Provide the (x, y) coordinate of the cell's center where the given text is located.  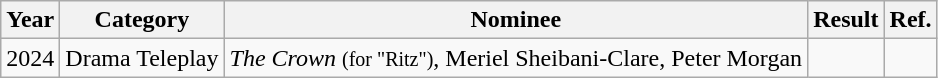
Nominee (516, 20)
Ref. (910, 20)
Result (846, 20)
Category (142, 20)
The Crown (for "Ritz"), Meriel Sheibani-Clare, Peter Morgan (516, 58)
2024 (30, 58)
Drama Teleplay (142, 58)
Year (30, 20)
